Capture the cell that displays the provided text and extract its [X, Y] central coordinate. 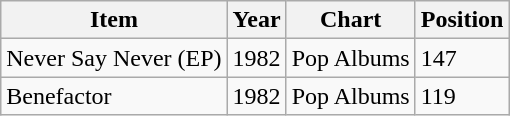
119 [462, 96]
Never Say Never (EP) [114, 58]
Chart [350, 20]
Position [462, 20]
Year [256, 20]
147 [462, 58]
Item [114, 20]
Benefactor [114, 96]
